Search for the cell housing the specified text and yield its [X, Y] center coordinate. 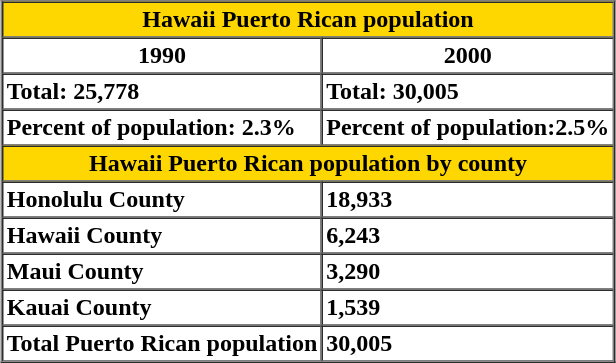
18,933 [468, 200]
Percent of population: 2.3% [162, 128]
Honolulu County [162, 200]
Hawaii Puerto Rican population [308, 20]
1990 [162, 56]
Hawaii Puerto Rican population by county [308, 164]
3,290 [468, 272]
30,005 [468, 344]
2000 [468, 56]
6,243 [468, 236]
Maui County [162, 272]
Total: 25,778 [162, 92]
1,539 [468, 308]
Kauai County [162, 308]
Percent of population:2.5% [468, 128]
Total: 30,005 [468, 92]
Hawaii County [162, 236]
Total Puerto Rican population [162, 344]
